Locate the cell with the specified text and output its [X, Y] center coordinate. 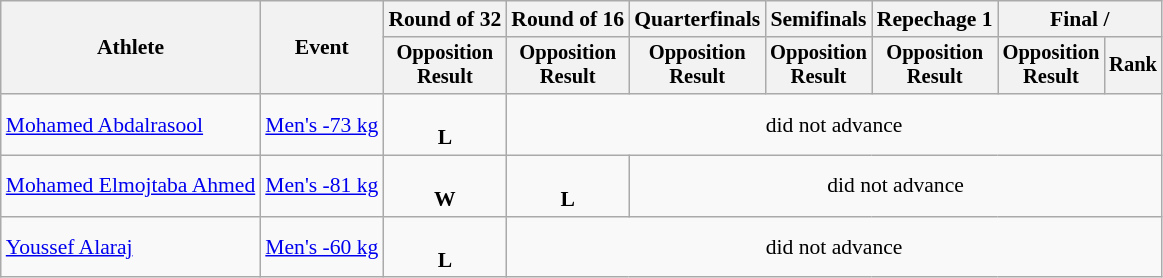
Youssef Alaraj [131, 248]
Men's -60 kg [322, 248]
Men's -81 kg [322, 186]
Mohamed Elmojtaba Ahmed [131, 186]
Semifinals [818, 19]
Quarterfinals [697, 19]
W [444, 186]
Mohamed Abdalrasool [131, 124]
Repechage 1 [935, 19]
Event [322, 48]
Rank [1133, 66]
Round of 16 [568, 19]
Athlete [131, 48]
Final / [1080, 19]
Men's -73 kg [322, 124]
Round of 32 [444, 19]
